Extract the (X, Y) coordinate from the center of the cell holding the provided text.  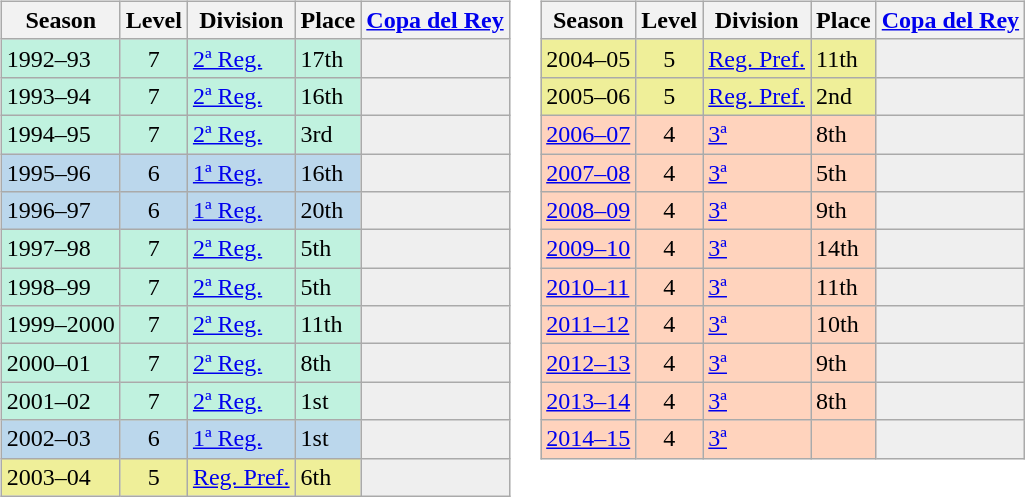
2013–14 (588, 401)
2004–05 (588, 58)
2006–07 (588, 134)
2000–01 (60, 363)
17th (328, 58)
1995–96 (60, 173)
2010–11 (588, 287)
1994–95 (60, 134)
2011–12 (588, 325)
1996–97 (60, 211)
14th (844, 249)
2009–10 (588, 249)
2001–02 (60, 401)
2007–08 (588, 173)
1992–93 (60, 58)
20th (328, 211)
2012–13 (588, 363)
10th (844, 325)
2008–09 (588, 211)
2003–04 (60, 477)
1998–99 (60, 287)
2nd (844, 96)
1993–94 (60, 96)
2002–03 (60, 439)
6th (328, 477)
2005–06 (588, 96)
3rd (328, 134)
1999–2000 (60, 325)
1997–98 (60, 249)
2014–15 (588, 439)
